Provide the [x, y] coordinate of the cell's center where the given text is located.  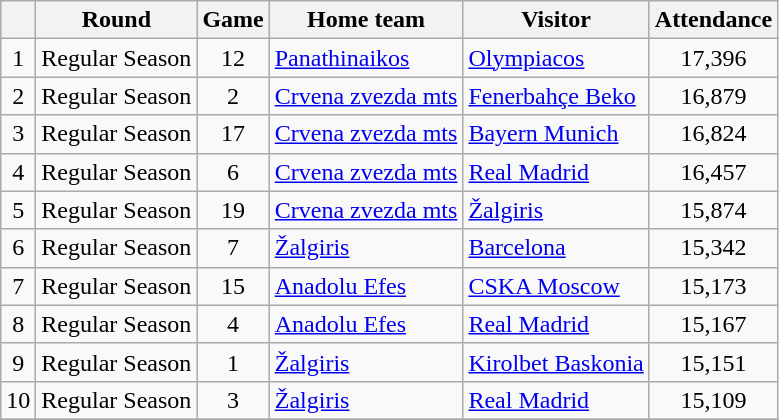
Attendance [713, 20]
16,457 [713, 172]
15,151 [713, 362]
Olympiacos [556, 58]
Kirolbet Baskonia [556, 362]
15 [233, 286]
Visitor [556, 20]
15,167 [713, 324]
CSKA Moscow [556, 286]
12 [233, 58]
17 [233, 134]
15,874 [713, 210]
Fenerbahçe Beko [556, 96]
5 [18, 210]
16,824 [713, 134]
19 [233, 210]
16,879 [713, 96]
Round [116, 20]
15,173 [713, 286]
8 [18, 324]
15,342 [713, 248]
9 [18, 362]
Bayern Munich [556, 134]
Panathinaikos [366, 58]
Home team [366, 20]
Game [233, 20]
17,396 [713, 58]
15,109 [713, 400]
10 [18, 400]
Barcelona [556, 248]
